Return (X, Y) of the center of cell containing provided text 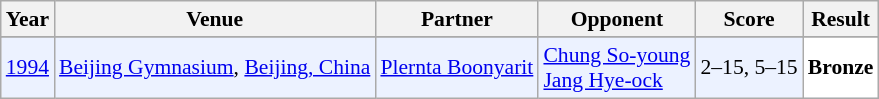
1994 (28, 68)
Beijing Gymnasium, Beijing, China (214, 68)
Score (748, 19)
Venue (214, 19)
Plernta Boonyarit (456, 68)
Result (841, 19)
Chung So-young Jang Hye-ock (616, 68)
2–15, 5–15 (748, 68)
Bronze (841, 68)
Year (28, 19)
Opponent (616, 19)
Partner (456, 19)
